Identify which cell holds the provided text, then report its [X, Y] central coordinate. 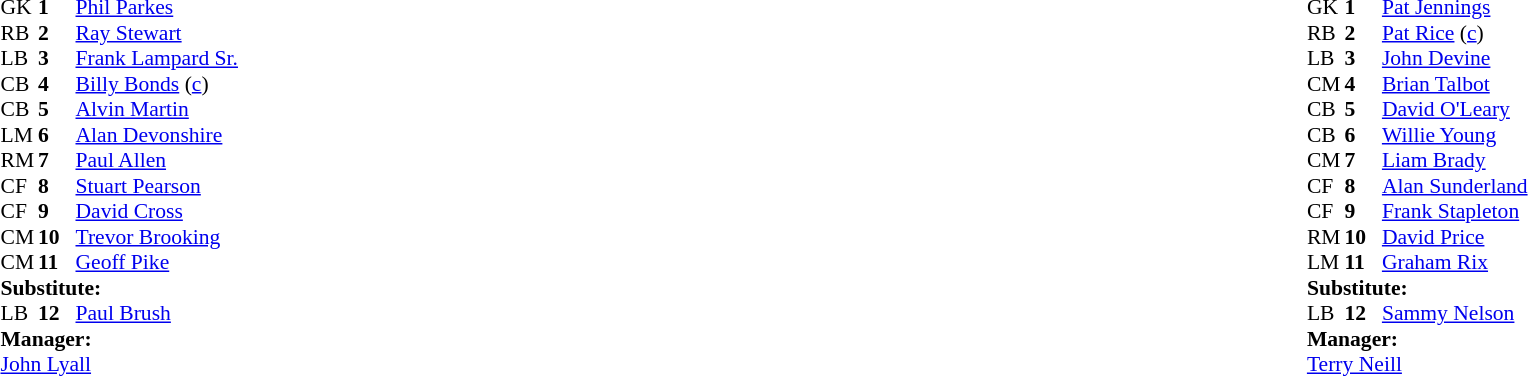
Billy Bonds (c) [157, 84]
Brian Talbot [1455, 84]
Alan Devonshire [157, 135]
John Devine [1455, 59]
Frank Lampard Sr. [157, 59]
Alvin Martin [157, 109]
Paul Allen [157, 161]
Paul Brush [157, 313]
Frank Stapleton [1455, 211]
Geoff Pike [157, 263]
Pat Rice (c) [1455, 33]
Willie Young [1455, 135]
Stuart Pearson [157, 186]
David O'Leary [1455, 109]
David Price [1455, 237]
David Cross [157, 211]
Sammy Nelson [1455, 313]
Trevor Brooking [157, 237]
Liam Brady [1455, 161]
Graham Rix [1455, 263]
Ray Stewart [157, 33]
Alan Sunderland [1455, 186]
